From the cell containing the given text, extract its center point as [X, Y] coordinate. 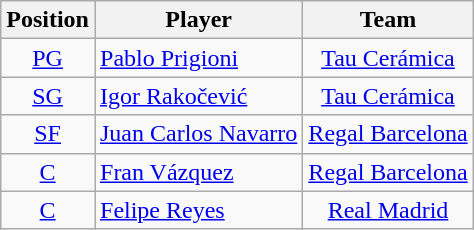
Juan Carlos Navarro [198, 134]
Fran Vázquez [198, 172]
SG [48, 96]
Position [48, 20]
Felipe Reyes [198, 210]
PG [48, 58]
Player [198, 20]
SF [48, 134]
Pablo Prigioni [198, 58]
Team [388, 20]
Real Madrid [388, 210]
Igor Rakočević [198, 96]
